Extract the (X, Y) coordinate from the center of the cell holding the provided text.  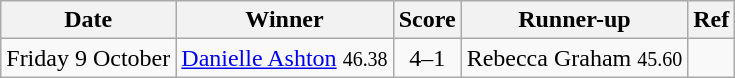
Rebecca Graham 45.60 (574, 58)
Friday 9 October (88, 58)
Winner (284, 20)
Ref (712, 20)
Date (88, 20)
Score (427, 20)
4–1 (427, 58)
Danielle Ashton 46.38 (284, 58)
Runner-up (574, 20)
